Return (x, y) of the center of cell containing provided text 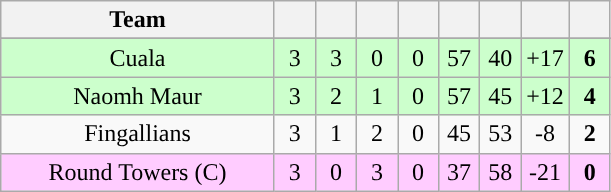
37 (460, 172)
4 (590, 96)
58 (500, 172)
Fingallians (138, 134)
+12 (546, 96)
-8 (546, 134)
Cuala (138, 58)
Round Towers (C) (138, 172)
+17 (546, 58)
Team (138, 20)
6 (590, 58)
53 (500, 134)
40 (500, 58)
Naomh Maur (138, 96)
-21 (546, 172)
